For the text-containing cell, return its midpoint in [x, y] coordinate format. 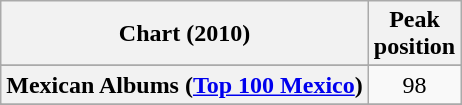
Mexican Albums (Top 100 Mexico) [185, 85]
Peakposition [414, 34]
98 [414, 85]
Chart (2010) [185, 34]
